Find where the given text appears and provide that cell's center as (X, Y) coordinate. 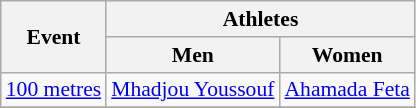
Mhadjou Youssouf (192, 90)
Ahamada Feta (346, 90)
100 metres (54, 90)
Event (54, 36)
Women (346, 55)
Men (192, 55)
Athletes (260, 19)
